Determine the [X, Y] coordinate at the center of the cell enclosing the given text.  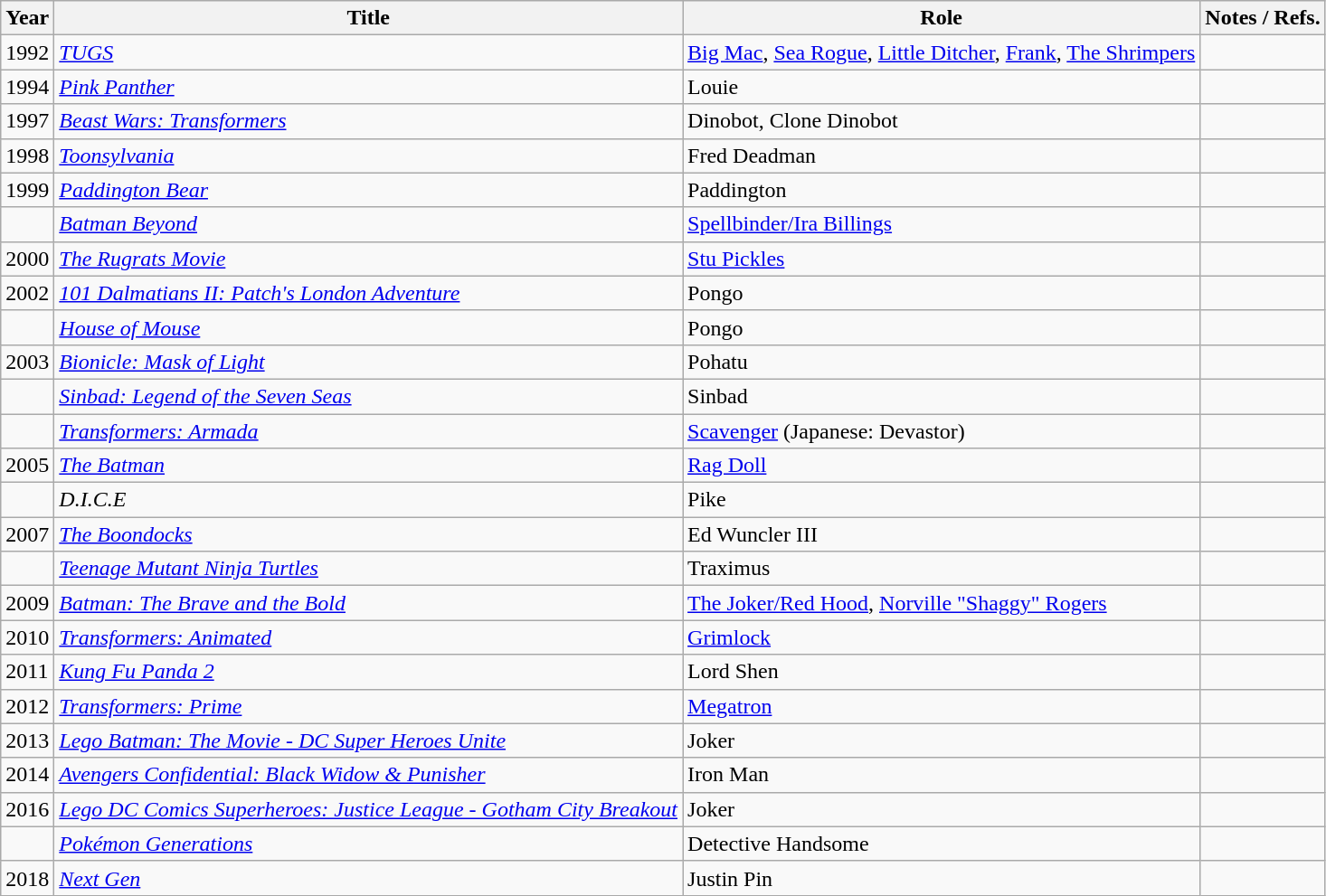
Pokémon Generations [369, 844]
The Joker/Red Hood, Norville "Shaggy" Rogers [942, 603]
2011 [27, 672]
Megatron [942, 706]
Iron Man [942, 775]
2013 [27, 740]
Transformers: Armada [369, 431]
Batman Beyond [369, 224]
House of Mouse [369, 327]
Detective Handsome [942, 844]
Transformers: Animated [369, 637]
Lego DC Comics Superheroes: Justice League - Gotham City Breakout [369, 809]
Year [27, 18]
Kung Fu Panda 2 [369, 672]
Paddington [942, 190]
Sinbad [942, 396]
Sinbad: Legend of the Seven Seas [369, 396]
Ed Wuncler III [942, 534]
Role [942, 18]
Next Gen [369, 878]
Pohatu [942, 362]
1999 [27, 190]
101 Dalmatians II: Patch's London Adventure [369, 293]
The Batman [369, 466]
Justin Pin [942, 878]
Traximus [942, 569]
1997 [27, 121]
Lego Batman: The Movie - DC Super Heroes Unite [369, 740]
2010 [27, 637]
1992 [27, 52]
Dinobot, Clone Dinobot [942, 121]
Scavenger (Japanese: Devastor) [942, 431]
Teenage Mutant Ninja Turtles [369, 569]
Transformers: Prime [369, 706]
Louie [942, 87]
Notes / Refs. [1263, 18]
Stu Pickles [942, 259]
1998 [27, 156]
The Boondocks [369, 534]
Spellbinder/Ira Billings [942, 224]
2018 [27, 878]
Paddington Bear [369, 190]
Rag Doll [942, 466]
Avengers Confidential: Black Widow & Punisher [369, 775]
Batman: The Brave and the Bold [369, 603]
2003 [27, 362]
Beast Wars: Transformers [369, 121]
Fred Deadman [942, 156]
Pike [942, 500]
TUGS [369, 52]
2009 [27, 603]
Lord Shen [942, 672]
D.I.C.E [369, 500]
Title [369, 18]
Big Mac, Sea Rogue, Little Ditcher, Frank, The Shrimpers [942, 52]
Grimlock [942, 637]
2000 [27, 259]
2014 [27, 775]
2012 [27, 706]
Pink Panther [369, 87]
2007 [27, 534]
1994 [27, 87]
2016 [27, 809]
2002 [27, 293]
2005 [27, 466]
Bionicle: Mask of Light [369, 362]
Toonsylvania [369, 156]
The Rugrats Movie [369, 259]
